Scan for the cell matching the given text and deliver its [X, Y] coordinate at center. 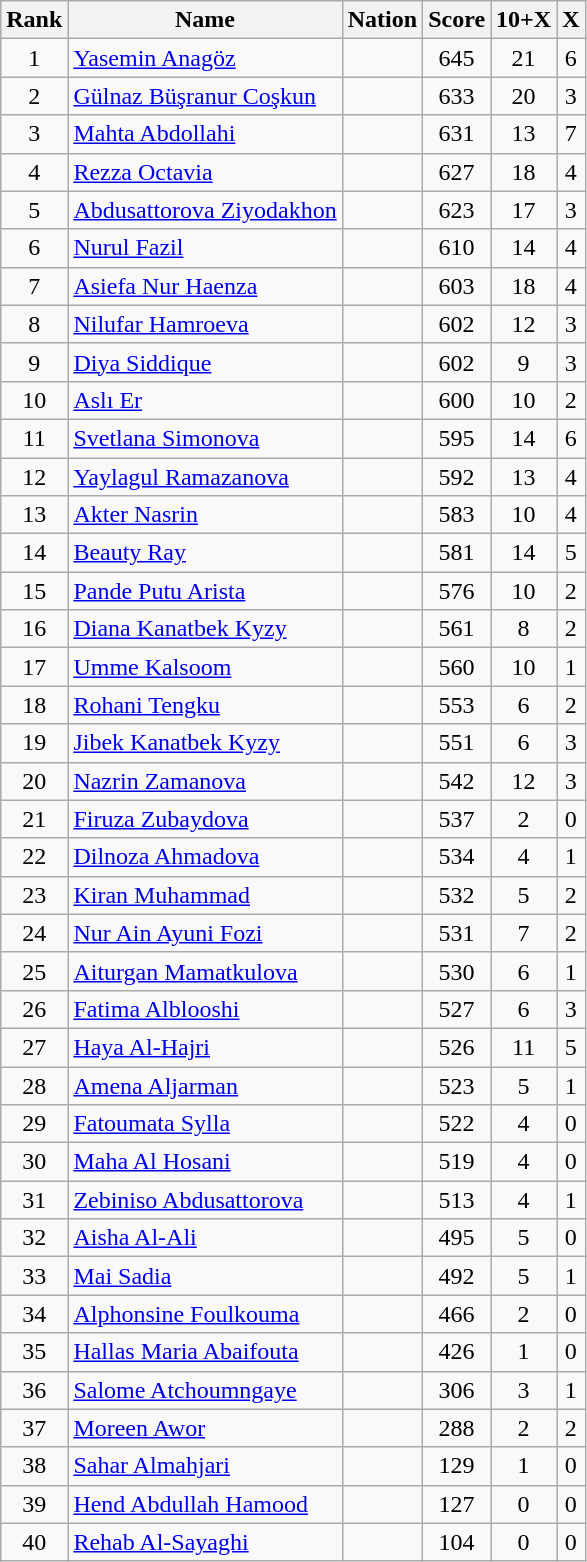
581 [457, 553]
537 [457, 819]
129 [457, 1466]
29 [34, 1124]
531 [457, 933]
127 [457, 1504]
542 [457, 781]
Nilufar Hamroeva [205, 324]
Amena Aljarman [205, 1085]
31 [34, 1200]
631 [457, 134]
627 [457, 172]
553 [457, 705]
Aslı Er [205, 400]
592 [457, 477]
Firuza Zubaydova [205, 819]
610 [457, 248]
523 [457, 1085]
513 [457, 1200]
23 [34, 895]
Abdusattorova Ziyodakhon [205, 210]
Umme Kalsoom [205, 667]
551 [457, 743]
Akter Nasrin [205, 515]
26 [34, 1009]
Rohani Tengku [205, 705]
Score [457, 20]
Asiefa Nur Haenza [205, 286]
Alphonsine Foulkouma [205, 1314]
Svetlana Simonova [205, 438]
534 [457, 857]
10+X [524, 20]
Rezza Octavia [205, 172]
32 [34, 1238]
34 [34, 1314]
Yaylagul Ramazanova [205, 477]
Nation [382, 20]
39 [34, 1504]
Sahar Almahjari [205, 1466]
Gülnaz Büşranur Coşkun [205, 96]
16 [34, 629]
623 [457, 210]
27 [34, 1047]
X [571, 20]
600 [457, 400]
30 [34, 1162]
Diana Kanatbek Kyzy [205, 629]
583 [457, 515]
561 [457, 629]
526 [457, 1047]
Name [205, 20]
495 [457, 1238]
576 [457, 591]
Aisha Al-Ali [205, 1238]
24 [34, 933]
492 [457, 1276]
603 [457, 286]
Rehab Al-Sayaghi [205, 1542]
15 [34, 591]
527 [457, 1009]
33 [34, 1276]
633 [457, 96]
426 [457, 1352]
519 [457, 1162]
645 [457, 58]
Fatoumata Sylla [205, 1124]
Jibek Kanatbek Kyzy [205, 743]
Mahta Abdollahi [205, 134]
Beauty Ray [205, 553]
Nazrin Zamanova [205, 781]
Salome Atchoumngaye [205, 1390]
Hend Abdullah Hamood [205, 1504]
25 [34, 971]
288 [457, 1428]
522 [457, 1124]
Aiturgan Mamatkulova [205, 971]
22 [34, 857]
Moreen Awor [205, 1428]
Maha Al Hosani [205, 1162]
19 [34, 743]
40 [34, 1542]
Nur Ain Ayuni Fozi [205, 933]
Haya Al-Hajri [205, 1047]
Fatima Alblooshi [205, 1009]
530 [457, 971]
306 [457, 1390]
560 [457, 667]
595 [457, 438]
Mai Sadia [205, 1276]
36 [34, 1390]
Yasemin Anagöz [205, 58]
Nurul Fazil [205, 248]
466 [457, 1314]
532 [457, 895]
35 [34, 1352]
28 [34, 1085]
Diya Siddique [205, 362]
37 [34, 1428]
Pande Putu Arista [205, 591]
Rank [34, 20]
38 [34, 1466]
104 [457, 1542]
Kiran Muhammad [205, 895]
Zebiniso Abdusattorova [205, 1200]
Hallas Maria Abaifouta [205, 1352]
Dilnoza Ahmadova [205, 857]
